Pinpoint the cell where the given text exists, returning its (X, Y) midpoint coordinate. 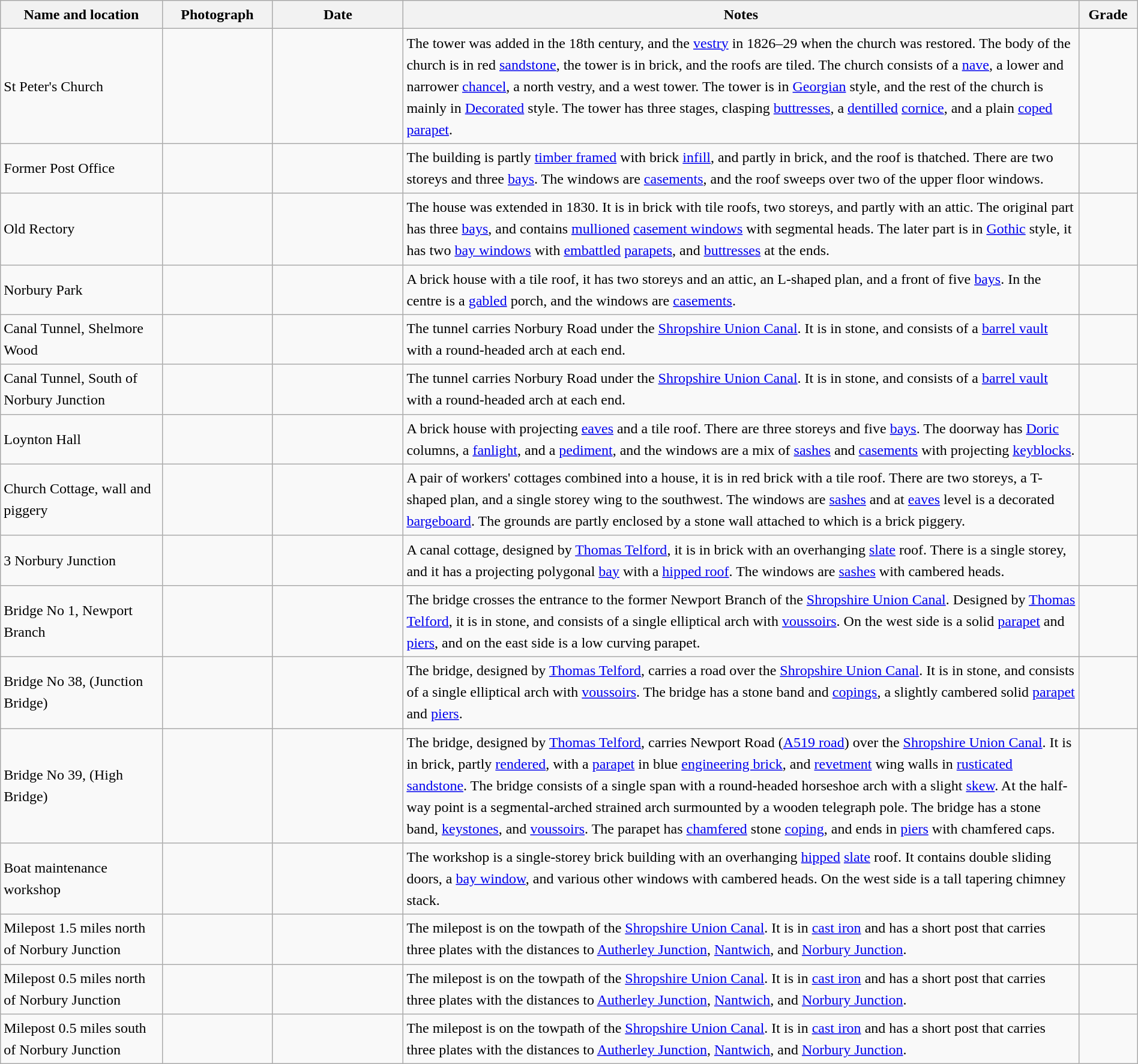
Loynton Hall (82, 439)
Canal Tunnel, South of Norbury Junction (82, 389)
Church Cottage, wall and piggery (82, 499)
Date (338, 14)
Milepost 0.5 miles north of Norbury Junction (82, 989)
Old Rectory (82, 229)
Milepost 1.5 miles north of Norbury Junction (82, 940)
Boat maintenance workshop (82, 879)
Norbury Park (82, 289)
Photograph (217, 14)
Notes (741, 14)
Name and location (82, 14)
Bridge No 1, Newport Branch (82, 621)
Milepost 0.5 miles south of Norbury Junction (82, 1039)
Former Post Office (82, 168)
Bridge No 39, (High Bridge) (82, 786)
Canal Tunnel, Shelmore Wood (82, 340)
St Peter's Church (82, 86)
Bridge No 38, (Junction Bridge) (82, 693)
3 Norbury Junction (82, 561)
Grade (1108, 14)
